Extract the (x, y) coordinate from the center of the cell holding the provided text.  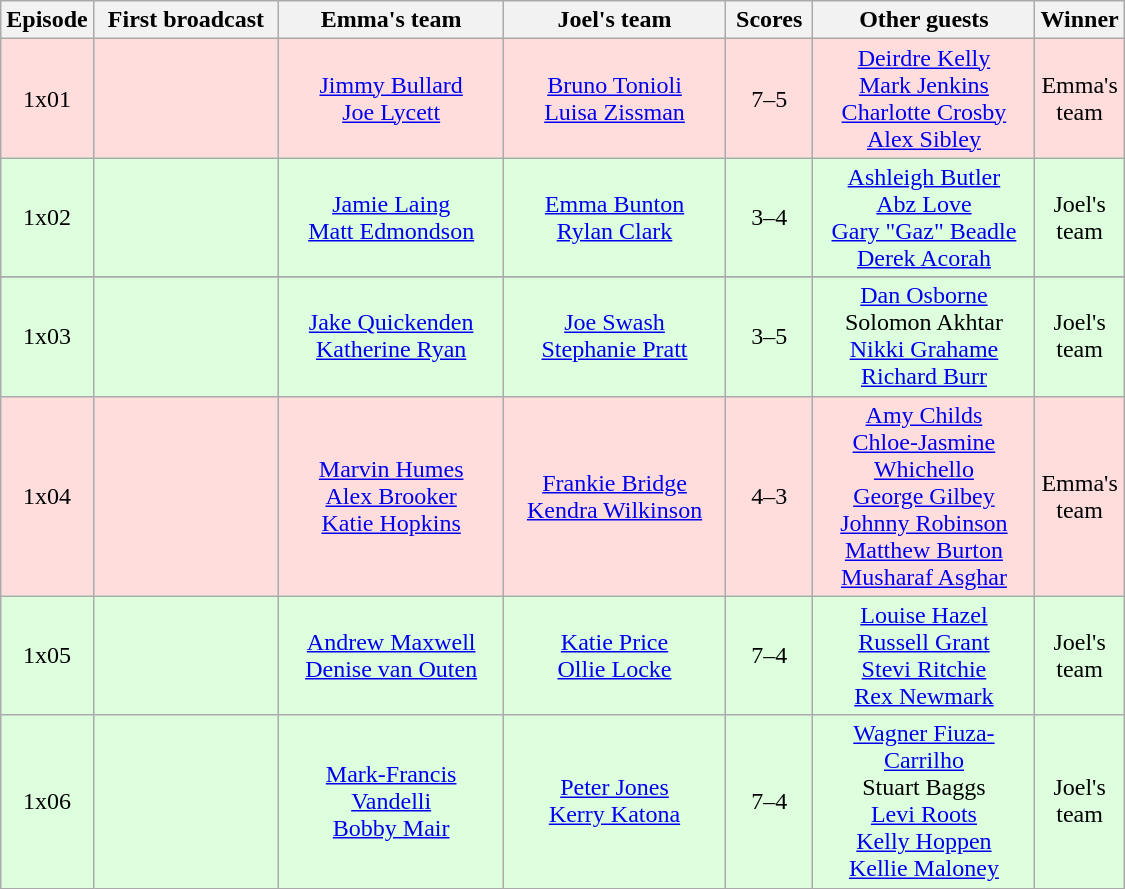
First broadcast (186, 20)
Winner (1080, 20)
Deirdre KellyMark JenkinsCharlotte CrosbyAlex Sibley (924, 98)
Peter JonesKerry Katona (615, 802)
Katie PriceOllie Locke (615, 656)
4–3 (769, 496)
Jimmy BullardJoe Lycett (392, 98)
3–5 (769, 336)
1x01 (47, 98)
Frankie BridgeKendra Wilkinson (615, 496)
Amy ChildsChloe-Jasmine WhichelloGeorge GilbeyJohnny RobinsonMatthew BurtonMusharaf Asghar (924, 496)
1x02 (47, 218)
Louise HazelRussell GrantStevi RitchieRex Newmark (924, 656)
1x04 (47, 496)
3–4 (769, 218)
Dan OsborneSolomon AkhtarNikki GrahameRichard Burr (924, 336)
Joe SwashStephanie Pratt (615, 336)
1x06 (47, 802)
Other guests (924, 20)
Mark-Francis VandelliBobby Mair (392, 802)
7–5 (769, 98)
Emma BuntonRylan Clark (615, 218)
1x05 (47, 656)
Jamie LaingMatt Edmondson (392, 218)
Jake QuickendenKatherine Ryan (392, 336)
Wagner Fiuza-CarrilhoStuart BaggsLevi RootsKelly HoppenKellie Maloney (924, 802)
Ashleigh ButlerAbz LoveGary "Gaz" BeadleDerek Acorah (924, 218)
Andrew MaxwellDenise van Outen (392, 656)
Episode (47, 20)
Scores (769, 20)
Marvin HumesAlex BrookerKatie Hopkins (392, 496)
1x03 (47, 336)
Bruno TonioliLuisa Zissman (615, 98)
